Return the [X, Y] coordinate for the center point of the cell that contains the specified text.  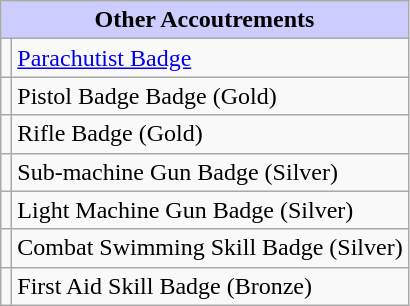
Light Machine Gun Badge (Silver) [210, 210]
Rifle Badge (Gold) [210, 134]
Other Accoutrements [204, 20]
Parachutist Badge [210, 58]
Combat Swimming Skill Badge (Silver) [210, 248]
First Aid Skill Badge (Bronze) [210, 286]
Pistol Badge Badge (Gold) [210, 96]
Sub-machine Gun Badge (Silver) [210, 172]
